From the cell containing the given text, extract its center point as (X, Y) coordinate. 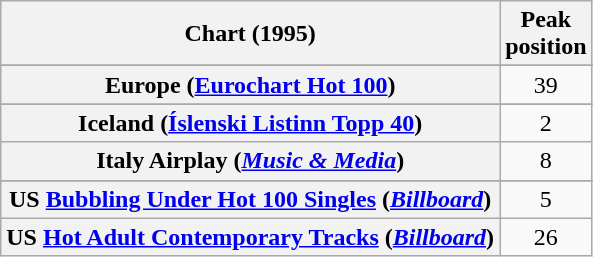
26 (546, 237)
2 (546, 123)
Chart (1995) (250, 34)
8 (546, 161)
39 (546, 85)
US Bubbling Under Hot 100 Singles (Billboard) (250, 199)
Iceland (Íslenski Listinn Topp 40) (250, 123)
US Hot Adult Contemporary Tracks (Billboard) (250, 237)
5 (546, 199)
Europe (Eurochart Hot 100) (250, 85)
Peakposition (546, 34)
Italy Airplay (Music & Media) (250, 161)
